Scan for the cell matching the given text and deliver its (X, Y) coordinate at center. 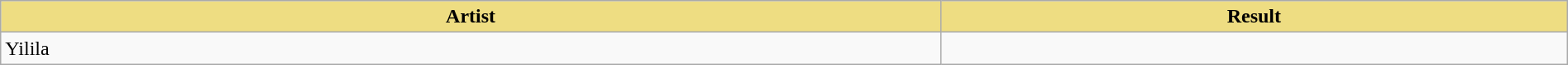
Artist (471, 17)
Yilila (471, 48)
Result (1254, 17)
